Output the [x, y] coordinate of the center of the cell containing the given text.  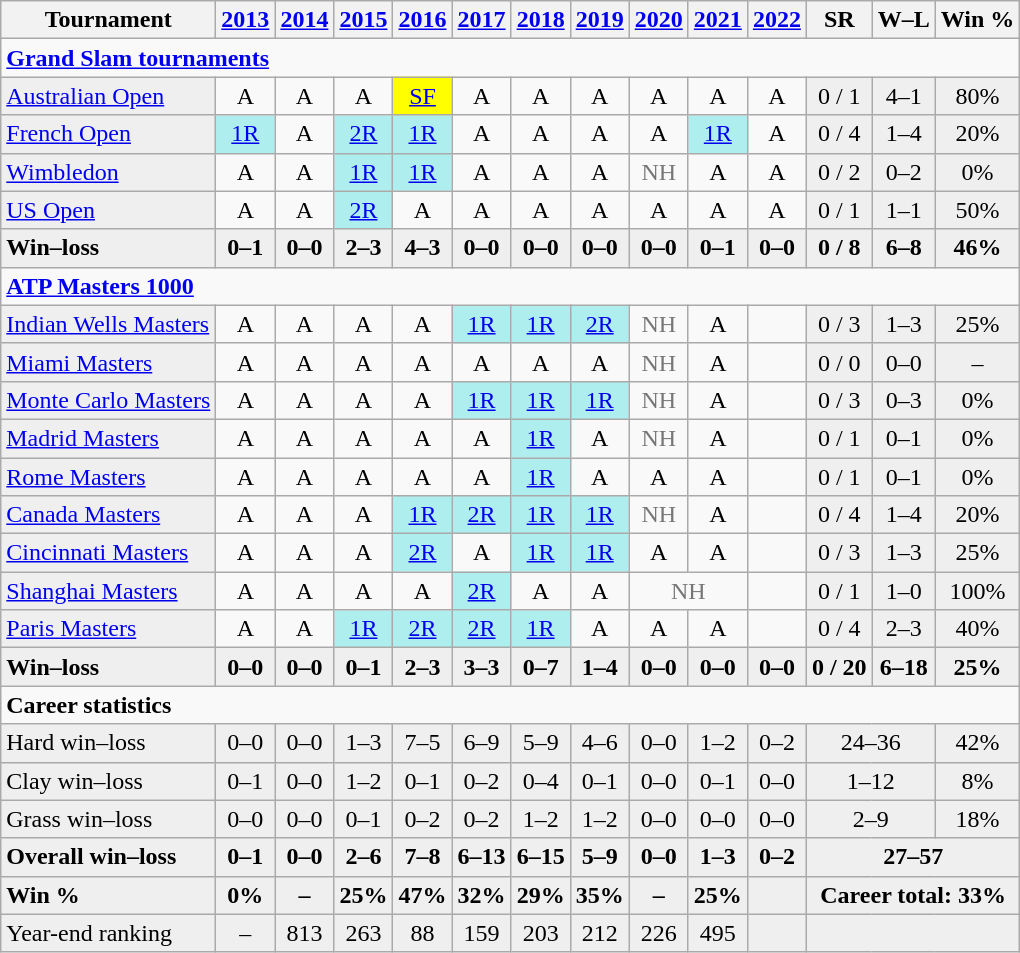
24–36 [870, 743]
2–9 [870, 819]
32% [482, 895]
159 [482, 933]
80% [978, 96]
2021 [718, 20]
29% [540, 895]
0–4 [540, 781]
Australian Open [108, 96]
Miami Masters [108, 362]
0 / 8 [839, 248]
Overall win–loss [108, 857]
263 [364, 933]
1–12 [870, 781]
6–9 [482, 743]
6–13 [482, 857]
813 [304, 933]
0 / 20 [839, 667]
Cincinnati Masters [108, 553]
Paris Masters [108, 629]
Shanghai Masters [108, 591]
Canada Masters [108, 515]
4–1 [904, 96]
4–3 [422, 248]
Wimbledon [108, 172]
Madrid Masters [108, 438]
Clay win–loss [108, 781]
6–15 [540, 857]
Year-end ranking [108, 933]
W–L [904, 20]
Tournament [108, 20]
42% [978, 743]
2017 [482, 20]
40% [978, 629]
0–3 [904, 400]
2016 [422, 20]
203 [540, 933]
3–3 [482, 667]
2018 [540, 20]
Career total: 33% [912, 895]
Grass win–loss [108, 819]
SF [422, 96]
SR [839, 20]
212 [600, 933]
18% [978, 819]
Rome Masters [108, 477]
Indian Wells Masters [108, 324]
2020 [658, 20]
2019 [600, 20]
4–6 [600, 743]
7–5 [422, 743]
2014 [304, 20]
Hard win–loss [108, 743]
0 / 2 [839, 172]
7–8 [422, 857]
French Open [108, 134]
88 [422, 933]
Career statistics [510, 705]
2015 [364, 20]
8% [978, 781]
0–7 [540, 667]
0 / 0 [839, 362]
1–0 [904, 591]
Grand Slam tournaments [510, 58]
2022 [776, 20]
47% [422, 895]
6–18 [904, 667]
226 [658, 933]
2–6 [364, 857]
Monte Carlo Masters [108, 400]
6–8 [904, 248]
US Open [108, 210]
46% [978, 248]
495 [718, 933]
2013 [246, 20]
35% [600, 895]
ATP Masters 1000 [510, 286]
27–57 [912, 857]
1–1 [904, 210]
50% [978, 210]
100% [978, 591]
